Scan for the cell matching the given text and deliver its (X, Y) coordinate at center. 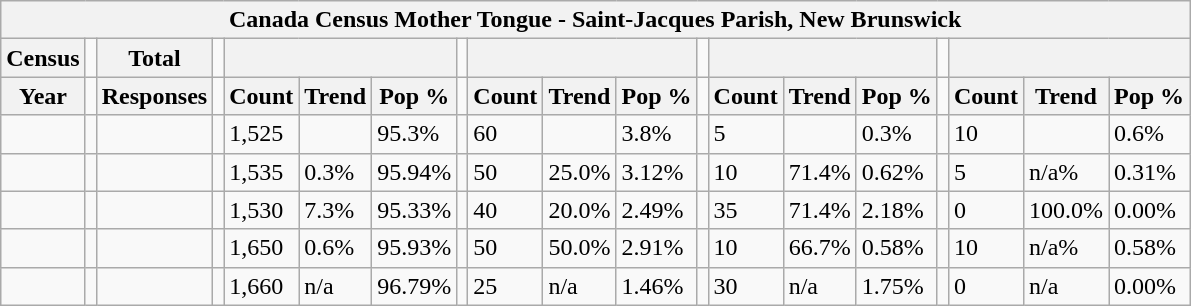
Total (154, 58)
95.33% (414, 210)
66.7% (820, 248)
1,660 (262, 286)
3.12% (656, 172)
95.94% (414, 172)
100.0% (1066, 210)
35 (746, 210)
1,650 (262, 248)
95.93% (414, 248)
2.49% (656, 210)
7.3% (336, 210)
Responses (154, 96)
Census (43, 58)
40 (506, 210)
Year (43, 96)
1,535 (262, 172)
1.75% (896, 286)
1.46% (656, 286)
1,525 (262, 134)
50.0% (580, 248)
0.62% (896, 172)
30 (746, 286)
60 (506, 134)
Canada Census Mother Tongue - Saint-Jacques Parish, New Brunswick (596, 20)
25 (506, 286)
95.3% (414, 134)
25.0% (580, 172)
2.91% (656, 248)
3.8% (656, 134)
20.0% (580, 210)
2.18% (896, 210)
1,530 (262, 210)
0.31% (1148, 172)
96.79% (414, 286)
